Output the (x, y) coordinate of the center of the cell containing the given text.  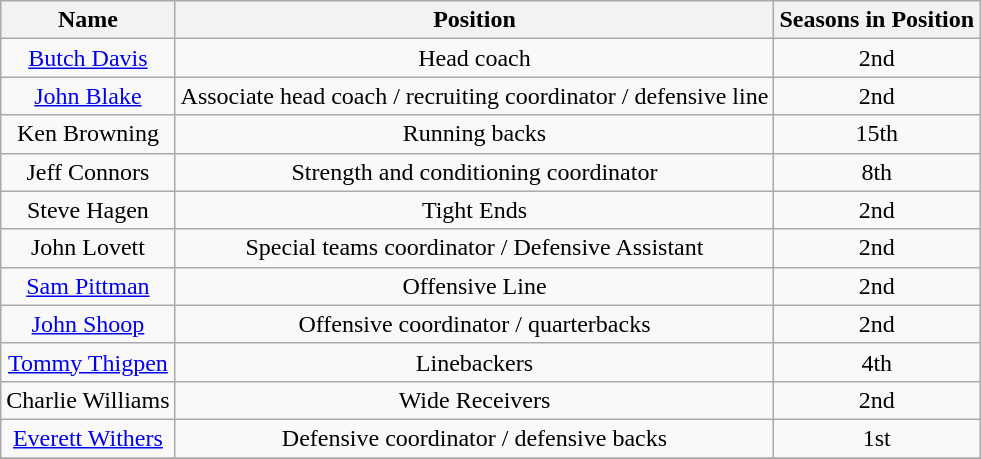
Linebackers (474, 362)
Offensive Line (474, 286)
Charlie Williams (88, 400)
Tight Ends (474, 210)
Tommy Thigpen (88, 362)
John Lovett (88, 248)
Everett Withers (88, 438)
Head coach (474, 58)
Steve Hagen (88, 210)
Jeff Connors (88, 172)
Sam Pittman (88, 286)
1st (877, 438)
Special teams coordinator / Defensive Assistant (474, 248)
4th (877, 362)
Position (474, 20)
Strength and conditioning coordinator (474, 172)
Running backs (474, 134)
15th (877, 134)
Associate head coach / recruiting coordinator / defensive line (474, 96)
Seasons in Position (877, 20)
Name (88, 20)
8th (877, 172)
Butch Davis (88, 58)
John Blake (88, 96)
Offensive coordinator / quarterbacks (474, 324)
Wide Receivers (474, 400)
Ken Browning (88, 134)
Defensive coordinator / defensive backs (474, 438)
John Shoop (88, 324)
